Identify which cell holds the provided text, then report its (x, y) central coordinate. 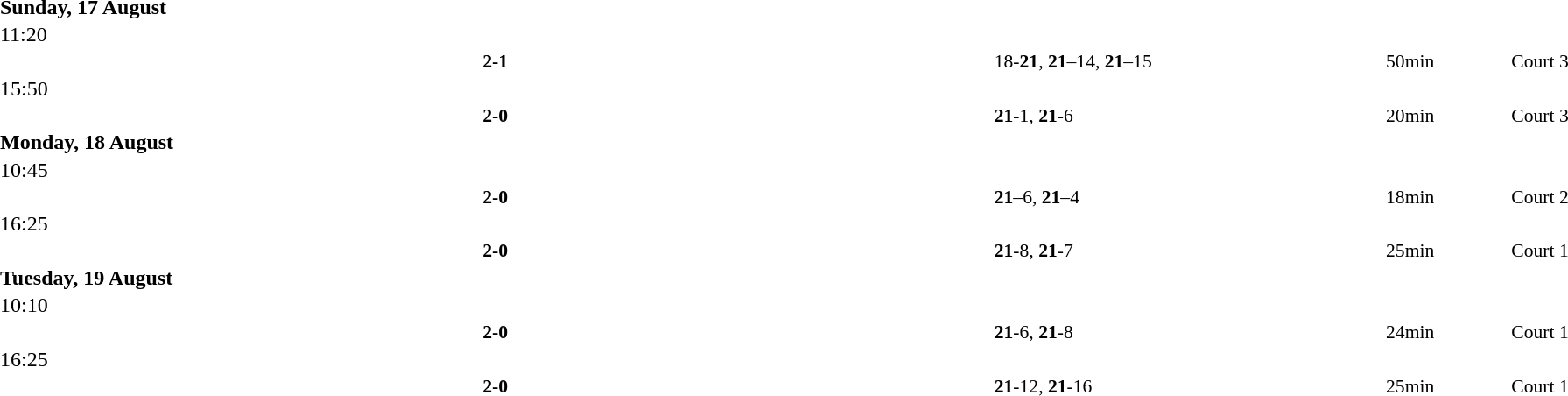
21-1, 21-6 (1188, 116)
2-1 (496, 61)
25min (1447, 251)
20min (1447, 116)
24min (1447, 332)
18-21, 21–14, 21–15 (1188, 61)
21–6, 21–4 (1188, 196)
18min (1447, 196)
50min (1447, 61)
21-8, 21-7 (1188, 251)
21-6, 21-8 (1188, 332)
